Pinpoint the cell where the given text exists, returning its [X, Y] midpoint coordinate. 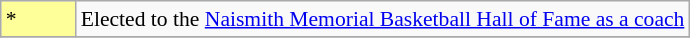
* [38, 19]
Elected to the Naismith Memorial Basketball Hall of Fame as a coach [383, 19]
